Return (X, Y) of the center of cell containing provided text 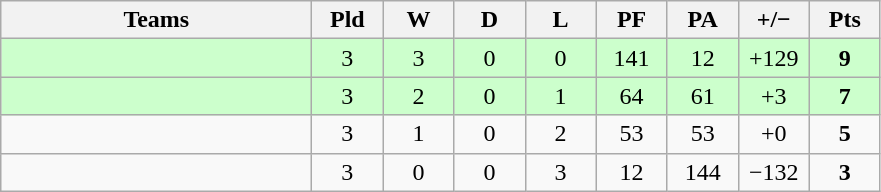
PF (632, 20)
W (418, 20)
Pts (844, 20)
7 (844, 96)
+0 (774, 134)
5 (844, 134)
L (560, 20)
PA (702, 20)
Pld (348, 20)
144 (702, 172)
64 (632, 96)
D (490, 20)
9 (844, 58)
+3 (774, 96)
141 (632, 58)
Teams (156, 20)
+/− (774, 20)
61 (702, 96)
−132 (774, 172)
+129 (774, 58)
